From the cell containing the given text, extract its center point as (x, y) coordinate. 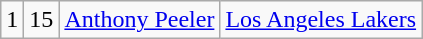
Los Angeles Lakers (321, 20)
15 (42, 20)
Anthony Peeler (140, 20)
1 (12, 20)
